Capture the cell that displays the provided text and extract its (X, Y) central coordinate. 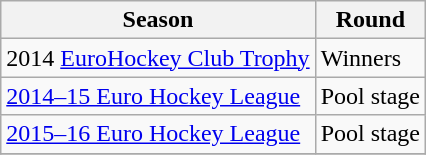
2014 EuroHockey Club Trophy (158, 58)
Round (370, 20)
Winners (370, 58)
2014–15 Euro Hockey League (158, 96)
2015–16 Euro Hockey League (158, 134)
Season (158, 20)
